Identify which cell holds the provided text, then report its [X, Y] central coordinate. 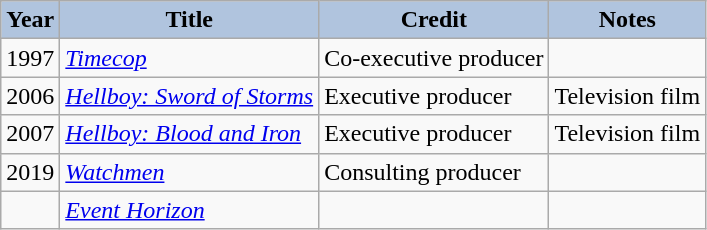
Hellboy: Sword of Storms [190, 96]
Notes [628, 20]
1997 [30, 58]
Year [30, 20]
Credit [434, 20]
2007 [30, 134]
Event Horizon [190, 210]
Consulting producer [434, 172]
Watchmen [190, 172]
2019 [30, 172]
Title [190, 20]
2006 [30, 96]
Co-executive producer [434, 58]
Hellboy: Blood and Iron [190, 134]
Timecop [190, 58]
